For the text-containing cell, return its midpoint in [X, Y] coordinate format. 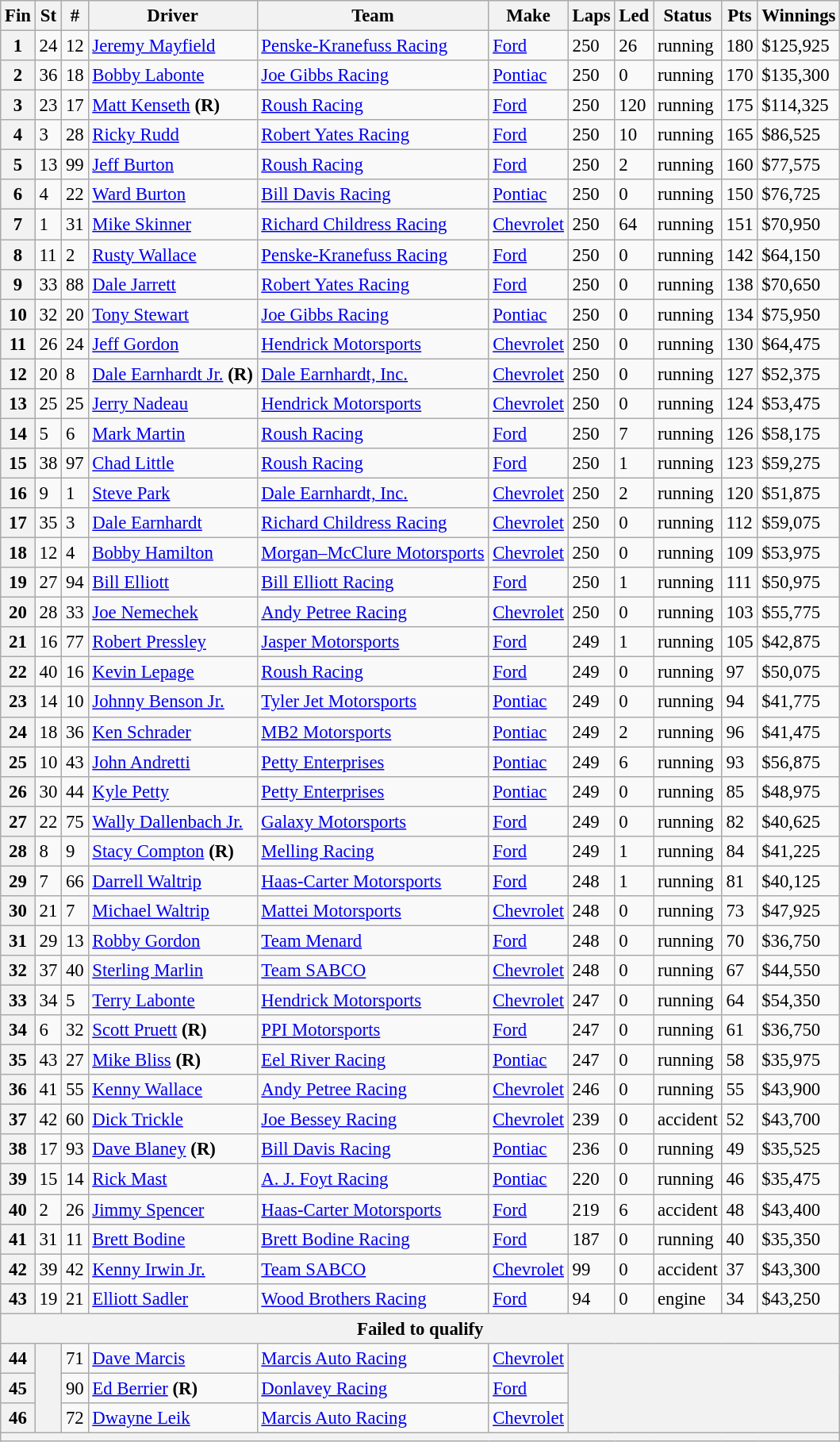
Tyler Jet Motorsports [373, 702]
130 [739, 344]
$75,950 [799, 314]
81 [739, 881]
Mike Skinner [173, 225]
Dick Trickle [173, 1120]
88 [75, 284]
Dave Blaney (R) [173, 1150]
66 [75, 881]
$35,525 [799, 1150]
$42,875 [799, 642]
Scott Pruett (R) [173, 1030]
$53,475 [799, 404]
$70,950 [799, 225]
$125,925 [799, 46]
Melling Racing [373, 852]
Make [528, 16]
Kenny Irwin Jr. [173, 1269]
45 [18, 1388]
138 [739, 284]
60 [75, 1120]
246 [592, 1090]
126 [739, 433]
Status [688, 16]
Morgan–McClure Motorsports [373, 553]
Matt Kenseth (R) [173, 106]
220 [592, 1179]
$70,650 [799, 284]
Bobby Hamilton [173, 553]
Failed to qualify [420, 1329]
70 [739, 940]
$114,325 [799, 106]
Brett Bodine Racing [373, 1239]
$40,125 [799, 881]
72 [75, 1418]
$58,175 [799, 433]
Dale Earnhardt Jr. (R) [173, 374]
Sterling Marlin [173, 971]
$52,375 [799, 374]
Tony Stewart [173, 314]
$50,075 [799, 672]
Mark Martin [173, 433]
165 [739, 135]
67 [739, 971]
$44,550 [799, 971]
Ken Schrader [173, 732]
180 [739, 46]
Rusty Wallace [173, 255]
Kyle Petty [173, 791]
109 [739, 553]
82 [739, 821]
Laps [592, 16]
Team [373, 16]
58 [739, 1060]
Dave Marcis [173, 1359]
Darrell Waltrip [173, 881]
Ricky Rudd [173, 135]
Winnings [799, 16]
$41,475 [799, 732]
engine [688, 1298]
$135,300 [799, 75]
Jerry Nadeau [173, 404]
Chad Little [173, 463]
Driver [173, 16]
John Andretti [173, 762]
$48,975 [799, 791]
219 [592, 1209]
142 [739, 255]
160 [739, 165]
170 [739, 75]
85 [739, 791]
239 [592, 1120]
$43,300 [799, 1269]
49 [739, 1150]
105 [739, 642]
150 [739, 194]
$51,875 [799, 493]
$56,875 [799, 762]
Michael Waltrip [173, 911]
Bobby Labonte [173, 75]
Wood Brothers Racing [373, 1298]
Team Menard [373, 940]
96 [739, 732]
Joe Nemechek [173, 613]
$64,150 [799, 255]
48 [739, 1209]
PPI Motorsports [373, 1030]
187 [592, 1239]
$40,625 [799, 821]
Robby Gordon [173, 940]
$55,775 [799, 613]
Eel River Racing [373, 1060]
84 [739, 852]
Mike Bliss (R) [173, 1060]
$59,275 [799, 463]
Steve Park [173, 493]
Bill Elliott Racing [373, 583]
$43,900 [799, 1090]
A. J. Foyt Racing [373, 1179]
Robert Pressley [173, 642]
$43,400 [799, 1209]
Jasper Motorsports [373, 642]
111 [739, 583]
Jeff Burton [173, 165]
Elliott Sadler [173, 1298]
Joe Bessey Racing [373, 1120]
Wally Dallenbach Jr. [173, 821]
$41,775 [799, 702]
Kevin Lepage [173, 672]
$47,925 [799, 911]
$59,075 [799, 523]
$35,475 [799, 1179]
Brett Bodine [173, 1239]
103 [739, 613]
175 [739, 106]
Stacy Compton (R) [173, 852]
$53,975 [799, 553]
Donlavey Racing [373, 1388]
Fin [18, 16]
$77,575 [799, 165]
$76,725 [799, 194]
Johnny Benson Jr. [173, 702]
$35,975 [799, 1060]
236 [592, 1150]
73 [739, 911]
90 [75, 1388]
Mattei Motorsports [373, 911]
124 [739, 404]
$41,225 [799, 852]
Terry Labonte [173, 1001]
Jeremy Mayfield [173, 46]
Led [635, 16]
Jimmy Spencer [173, 1209]
Jeff Gordon [173, 344]
Dwayne Leik [173, 1418]
$43,250 [799, 1298]
Dale Jarrett [173, 284]
Kenny Wallace [173, 1090]
Pts [739, 16]
71 [75, 1359]
MB2 Motorsports [373, 732]
Dale Earnhardt [173, 523]
St [48, 16]
77 [75, 642]
75 [75, 821]
$54,350 [799, 1001]
Ed Berrier (R) [173, 1388]
Ward Burton [173, 194]
Rick Mast [173, 1179]
127 [739, 374]
$86,525 [799, 135]
Bill Elliott [173, 583]
# [75, 16]
112 [739, 523]
$64,475 [799, 344]
$35,350 [799, 1239]
61 [739, 1030]
Galaxy Motorsports [373, 821]
52 [739, 1120]
$43,700 [799, 1120]
123 [739, 463]
$50,975 [799, 583]
151 [739, 225]
134 [739, 314]
